Provide the [X, Y] coordinate of the cell's center where the given text is located.  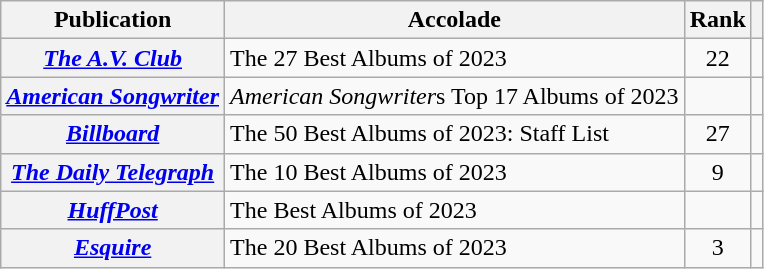
The Best Albums of 2023 [455, 210]
27 [718, 134]
Billboard [113, 134]
HuffPost [113, 210]
Publication [113, 20]
The 20 Best Albums of 2023 [455, 248]
9 [718, 172]
Rank [718, 20]
The 10 Best Albums of 2023 [455, 172]
The 50 Best Albums of 2023: Staff List [455, 134]
22 [718, 58]
American Songwriter [113, 96]
Accolade [455, 20]
Esquire [113, 248]
The A.V. Club [113, 58]
The 27 Best Albums of 2023 [455, 58]
The Daily Telegraph [113, 172]
3 [718, 248]
American Songwriters Top 17 Albums of 2023 [455, 96]
